Return the [x, y] coordinate for the center point of the cell that contains the specified text.  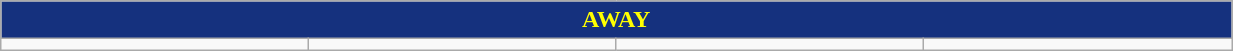
AWAY [616, 20]
